Detect which cell encompasses the target text, then output its (X, Y) center coordinate. 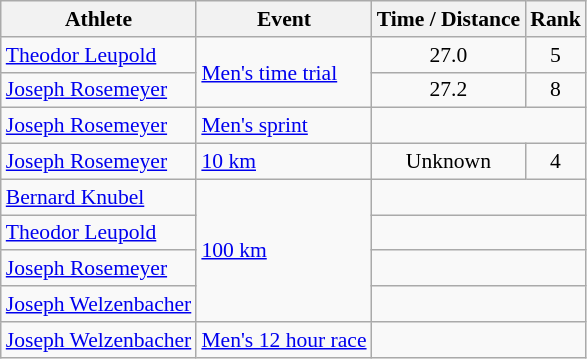
Bernard Knubel (99, 197)
Unknown (449, 162)
8 (556, 90)
10 km (284, 162)
Rank (556, 19)
Men's sprint (284, 126)
27.2 (449, 90)
Event (284, 19)
Time / Distance (449, 19)
Men's 12 hour race (284, 340)
Athlete (99, 19)
100 km (284, 250)
27.0 (449, 55)
Men's time trial (284, 72)
5 (556, 55)
4 (556, 162)
